For the text-containing cell, return its midpoint in [x, y] coordinate format. 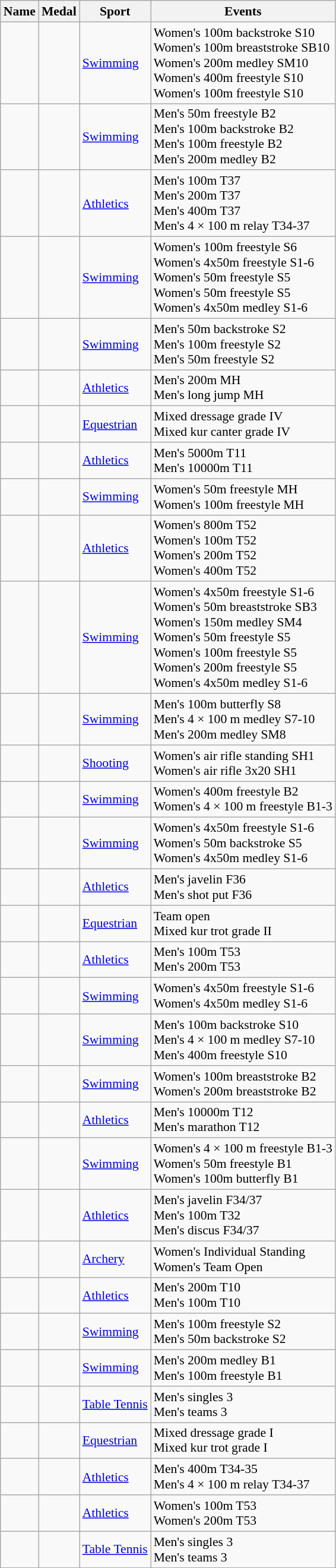
Women's 800m T52 Women's 100m T52 Women's 200m T52 Women's 400m T52 [243, 548]
Mixed dressage grade I Mixed kur trot grade I [243, 1440]
Mixed dressage grade IV Mixed kur canter grade IV [243, 424]
Archery [115, 1259]
Men's 100m T37 Men's 200m T37 Men's 400m T37 Men's 4 × 100 m relay T34-37 [243, 204]
Women's 100m T53 Women's 200m T53 [243, 1513]
Men's javelin F36 Men's shot put F36 [243, 887]
Men's 10000m T12 Men's marathon T12 [243, 1120]
Sport [115, 11]
Women's 4x50m freestyle S1-6 Women's 4x50m medley S1-6 [243, 996]
Men's 50m backstroke S2 Men's 100m freestyle S2 Men's 50m freestyle S2 [243, 344]
Women's 400m freestyle B2Women's 4 × 100 m freestyle B1-3 [243, 799]
Men's 100m freestyle S2 Men's 50m backstroke S2 [243, 1332]
Women's 100m freestyle S6 Women's 4x50m freestyle S1-6 Women's 50m freestyle S5 Women's 50m freestyle S5 Women's 4x50m medley S1-6 [243, 278]
Women's 4x50m freestyle S1-6 Women's 50m backstroke S5 Women's 4x50m medley S1-6 [243, 843]
Women's 4 × 100 m freestyle B1-3 Women's 50m freestyle B1 Women's 100m butterfly B1 [243, 1164]
Women's air rifle standing SH1 Women's air rifle 3x20 SH1 [243, 764]
Men's 200m MH Men's long jump MH [243, 388]
Men's 200m T10 Men's 100m T10 [243, 1295]
Women's 100m breaststroke B2 Women's 200m breaststroke B2 [243, 1084]
Men's 50m freestyle B2 Men's 100m backstroke B2 Men's 100m freestyle B2 Men's 200m medley B2 [243, 137]
Events [243, 11]
Men's 100m butterfly S8 Men's 4 × 100 m medley S7-10 Men's 200m medley SM8 [243, 720]
Men's 5000m T11 Men's 10000m T11 [243, 461]
Men's javelin F34/37 Men's 100m T32 Men's discus F34/37 [243, 1216]
Medal [59, 11]
Women's 50m freestyle MH Women's 100m freestyle MH [243, 496]
Team open Mixed kur trot grade II [243, 924]
Men's 100m backstroke S10 Men's 4 × 100 m medley S7-10 Men's 400m freestyle S10 [243, 1040]
Men's 200m medley B1 Men's 100m freestyle B1 [243, 1368]
Shooting [115, 764]
Men's 400m T34-35 Men's 4 × 100 m relay T34-37 [243, 1477]
Women's 100m backstroke S10 Women's 100m breaststroke SB10 Women's 200m medley SM10 Women's 400m freestyle S10 Women's 100m freestyle S10 [243, 63]
Name [20, 11]
Men's 100m T53 Men's 200m T53 [243, 959]
Women's Individual Standing Women's Team Open [243, 1259]
